From the cell containing the given text, extract its center point as [x, y] coordinate. 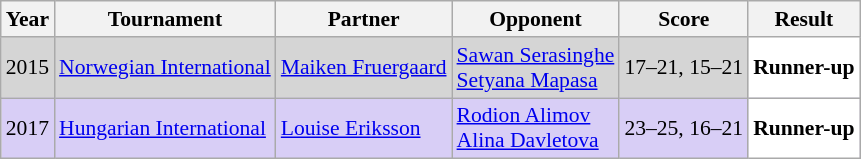
Louise Eriksson [364, 128]
23–25, 16–21 [684, 128]
Tournament [165, 19]
Result [804, 19]
2015 [28, 68]
Norwegian International [165, 68]
Hungarian International [165, 128]
Sawan Serasinghe Setyana Mapasa [536, 68]
17–21, 15–21 [684, 68]
Partner [364, 19]
2017 [28, 128]
Opponent [536, 19]
Maiken Fruergaard [364, 68]
Year [28, 19]
Score [684, 19]
Rodion Alimov Alina Davletova [536, 128]
